Determine the [x, y] coordinate at the center of the cell enclosing the given text.  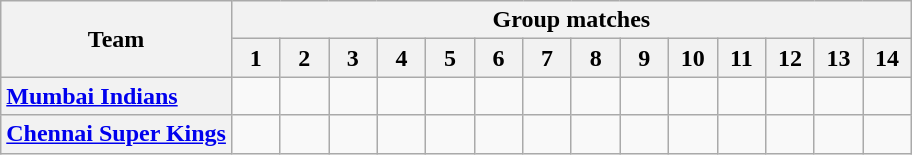
Team [116, 39]
Chennai Super Kings [116, 134]
11 [742, 58]
13 [838, 58]
3 [354, 58]
14 [888, 58]
Mumbai Indians [116, 96]
8 [596, 58]
4 [402, 58]
2 [304, 58]
Group matches [571, 20]
10 [694, 58]
9 [644, 58]
6 [498, 58]
7 [548, 58]
5 [450, 58]
1 [256, 58]
12 [790, 58]
